Provide the (x, y) coordinate of the cell's center where the given text is located.  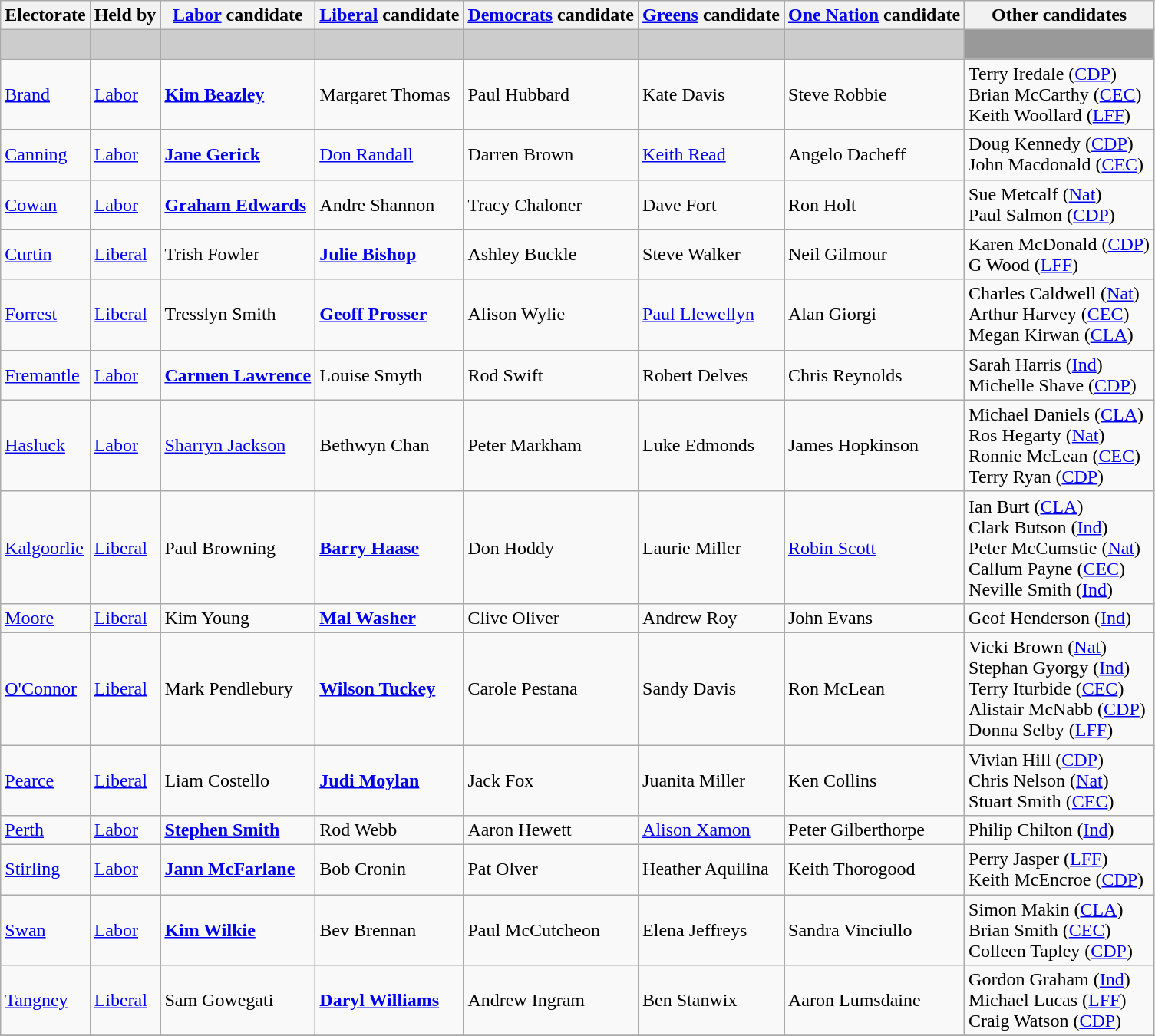
Carole Pestana (551, 688)
Vivian Hill (CDP)Chris Nelson (Nat)Stuart Smith (CEC) (1059, 780)
Doug Kennedy (CDP)John Macdonald (CEC) (1059, 155)
Ben Stanwix (711, 1001)
Electorate (45, 15)
Steve Walker (711, 255)
Jack Fox (551, 780)
Gordon Graham (Ind)Michael Lucas (LFF)Craig Watson (CDP) (1059, 1001)
Perth (45, 830)
Angelo Dacheff (875, 155)
Robin Scott (875, 547)
Ron Holt (875, 204)
Michael Daniels (CLA)Ros Hegarty (Nat)Ronnie McLean (CEC)Terry Ryan (CDP) (1059, 445)
Simon Makin (CLA)Brian Smith (CEC)Colleen Tapley (CDP) (1059, 930)
Forrest (45, 315)
Stephen Smith (238, 830)
Canning (45, 155)
Darren Brown (551, 155)
Hasluck (45, 445)
Graham Edwards (238, 204)
Stirling (45, 870)
Bob Cronin (390, 870)
Geoff Prosser (390, 315)
Daryl Williams (390, 1001)
Keith Thorogood (875, 870)
James Hopkinson (875, 445)
Heather Aquilina (711, 870)
Pearce (45, 780)
Ron McLean (875, 688)
Vicki Brown (Nat)Stephan Gyorgy (Ind)Terry Iturbide (CEC)Alistair McNabb (CDP)Donna Selby (LFF) (1059, 688)
Fremantle (45, 374)
Bev Brennan (390, 930)
Bethwyn Chan (390, 445)
Sandra Vinciullo (875, 930)
Swan (45, 930)
Philip Chilton (Ind) (1059, 830)
Louise Smyth (390, 374)
Dave Fort (711, 204)
Don Randall (390, 155)
Other candidates (1059, 15)
Brand (45, 94)
Elena Jeffreys (711, 930)
Don Hoddy (551, 547)
Margaret Thomas (390, 94)
Alan Giorgi (875, 315)
Geof Henderson (Ind) (1059, 618)
Alison Wylie (551, 315)
Andrew Roy (711, 618)
Kalgoorlie (45, 547)
Kate Davis (711, 94)
Ian Burt (CLA)Clark Butson (Ind)Peter McCumstie (Nat)Callum Payne (CEC)Neville Smith (Ind) (1059, 547)
Andrew Ingram (551, 1001)
Juanita Miller (711, 780)
One Nation candidate (875, 15)
Tracy Chaloner (551, 204)
Paul Llewellyn (711, 315)
Laurie Miller (711, 547)
Paul Browning (238, 547)
Aaron Hewett (551, 830)
Robert Delves (711, 374)
Paul Hubbard (551, 94)
Ashley Buckle (551, 255)
John Evans (875, 618)
Terry Iredale (CDP)Brian McCarthy (CEC)Keith Woollard (LFF) (1059, 94)
Clive Oliver (551, 618)
Tangney (45, 1001)
Kim Wilkie (238, 930)
Greens candidate (711, 15)
Wilson Tuckey (390, 688)
Sharryn Jackson (238, 445)
Julie Bishop (390, 255)
Carmen Lawrence (238, 374)
Neil Gilmour (875, 255)
Jann McFarlane (238, 870)
Democrats candidate (551, 15)
Curtin (45, 255)
Perry Jasper (LFF)Keith McEncroe (CDP) (1059, 870)
Sam Gowegati (238, 1001)
Tresslyn Smith (238, 315)
Liam Costello (238, 780)
Held by (125, 15)
Charles Caldwell (Nat)Arthur Harvey (CEC)Megan Kirwan (CLA) (1059, 315)
Labor candidate (238, 15)
Mark Pendlebury (238, 688)
Jane Gerick (238, 155)
Paul McCutcheon (551, 930)
Aaron Lumsdaine (875, 1001)
Liberal candidate (390, 15)
Moore (45, 618)
Chris Reynolds (875, 374)
Peter Gilberthorpe (875, 830)
Kim Beazley (238, 94)
Karen McDonald (CDP)G Wood (LFF) (1059, 255)
Sandy Davis (711, 688)
Luke Edmonds (711, 445)
Kim Young (238, 618)
Mal Washer (390, 618)
Alison Xamon (711, 830)
Ken Collins (875, 780)
O'Connor (45, 688)
Cowan (45, 204)
Trish Fowler (238, 255)
Peter Markham (551, 445)
Pat Olver (551, 870)
Rod Swift (551, 374)
Andre Shannon (390, 204)
Barry Haase (390, 547)
Sue Metcalf (Nat)Paul Salmon (CDP) (1059, 204)
Keith Read (711, 155)
Judi Moylan (390, 780)
Rod Webb (390, 830)
Sarah Harris (Ind)Michelle Shave (CDP) (1059, 374)
Steve Robbie (875, 94)
